For the text-containing cell, return its midpoint in (x, y) coordinate format. 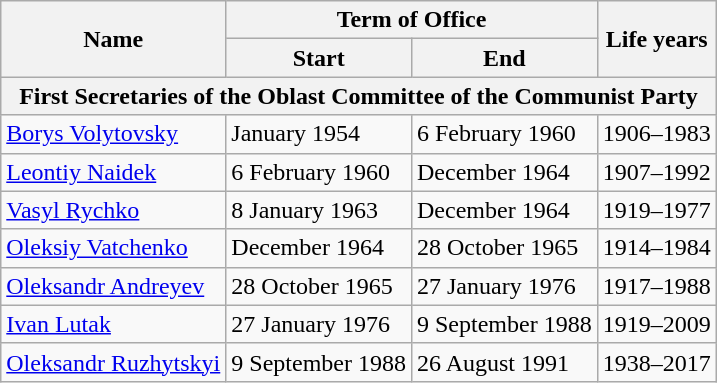
1914–1984 (656, 248)
Name (114, 39)
Leontiy Naidek (114, 172)
Start (319, 58)
January 1954 (319, 134)
End (504, 58)
Oleksiy Vatchenko (114, 248)
1906–1983 (656, 134)
1919–2009 (656, 324)
8 January 1963 (319, 210)
26 August 1991 (504, 362)
First Secretaries of the Oblast Committee of the Communist Party (359, 96)
Oleksandr Andreyev (114, 286)
Borys Volytovsky (114, 134)
1938–2017 (656, 362)
1917–1988 (656, 286)
1907–1992 (656, 172)
Term of Office (412, 20)
Vasyl Rychko (114, 210)
Oleksandr Ruzhytskyi (114, 362)
Ivan Lutak (114, 324)
1919–1977 (656, 210)
Life years (656, 39)
